Scan for the cell matching the given text and deliver its [X, Y] coordinate at center. 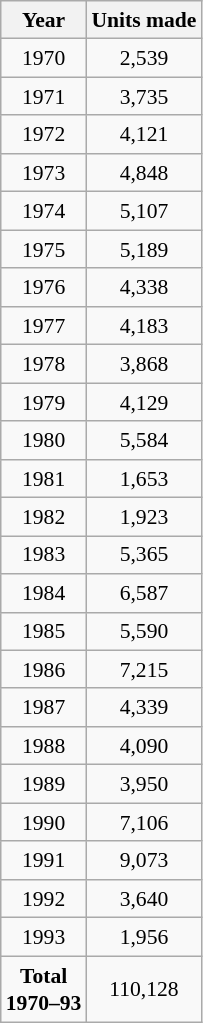
1987 [44, 708]
4,129 [144, 402]
1,653 [144, 479]
1991 [44, 861]
9,073 [144, 861]
5,365 [144, 555]
4,090 [144, 746]
1992 [44, 899]
5,590 [144, 631]
4,121 [144, 135]
3,868 [144, 364]
1977 [44, 326]
1988 [44, 746]
5,107 [144, 211]
7,215 [144, 670]
1975 [44, 249]
3,735 [144, 97]
1986 [44, 670]
Total1970–93 [44, 989]
Units made [144, 20]
4,338 [144, 288]
1,923 [144, 517]
3,950 [144, 784]
1976 [44, 288]
1990 [44, 822]
110,128 [144, 989]
1985 [44, 631]
1989 [44, 784]
Year [44, 20]
7,106 [144, 822]
3,640 [144, 899]
1978 [44, 364]
1982 [44, 517]
4,848 [144, 173]
1970 [44, 58]
6,587 [144, 593]
5,584 [144, 440]
1993 [44, 937]
1971 [44, 97]
2,539 [144, 58]
1974 [44, 211]
1979 [44, 402]
1972 [44, 135]
1,956 [144, 937]
4,183 [144, 326]
1983 [44, 555]
1980 [44, 440]
4,339 [144, 708]
1973 [44, 173]
1984 [44, 593]
5,189 [144, 249]
1981 [44, 479]
